Return [X, Y] of the center of cell containing provided text 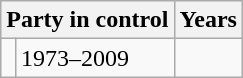
Years [208, 20]
Party in control [88, 20]
1973–2009 [94, 58]
